Scan for the cell matching the given text and deliver its [x, y] coordinate at center. 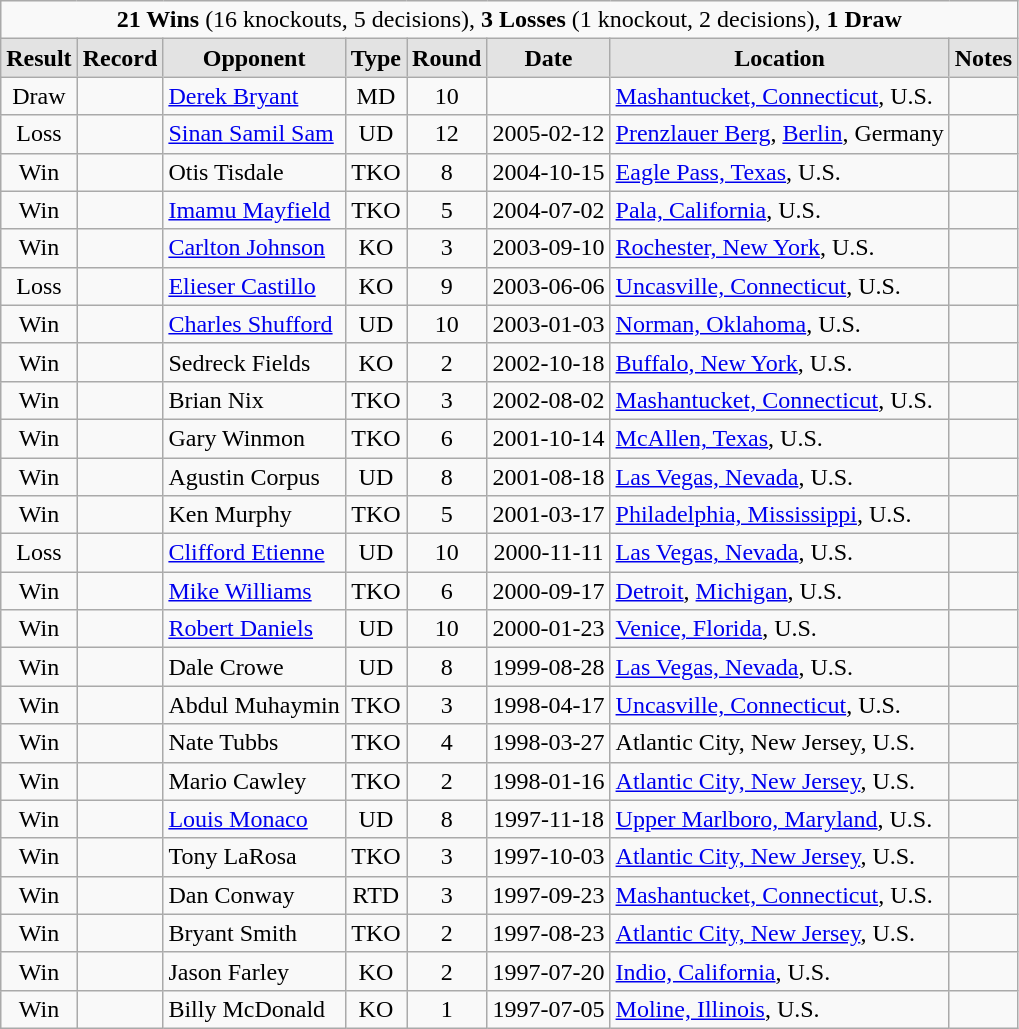
1997-07-05 [548, 1009]
Jason Farley [254, 971]
Type [376, 58]
Rochester, New York, U.S. [780, 248]
2005-02-12 [548, 134]
2002-08-02 [548, 400]
2003-06-06 [548, 286]
Location [780, 58]
Agustin Corpus [254, 477]
Upper Marlboro, Maryland, U.S. [780, 819]
Pala, California, U.S. [780, 210]
MD [376, 96]
2000-01-23 [548, 629]
Billy McDonald [254, 1009]
1997-09-23 [548, 895]
2000-11-11 [548, 553]
Draw [39, 96]
1997-11-18 [548, 819]
Philadelphia, Mississippi, U.S. [780, 515]
Robert Daniels [254, 629]
Nate Tubbs [254, 743]
Brian Nix [254, 400]
Dale Crowe [254, 667]
1998-01-16 [548, 781]
Date [548, 58]
2000-09-17 [548, 591]
Clifford Etienne [254, 553]
21 Wins (16 knockouts, 5 decisions), 3 Losses (1 knockout, 2 decisions), 1 Draw [510, 20]
Notes [983, 58]
McAllen, Texas, U.S. [780, 438]
Prenzlauer Berg, Berlin, Germany [780, 134]
Abdul Muhaymin [254, 705]
2001-03-17 [548, 515]
9 [447, 286]
Round [447, 58]
Charles Shufford [254, 324]
Mike Williams [254, 591]
Result [39, 58]
RTD [376, 895]
Otis Tisdale [254, 172]
Record [120, 58]
12 [447, 134]
2001-10-14 [548, 438]
Mario Cawley [254, 781]
Imamu Mayfield [254, 210]
1997-07-20 [548, 971]
Detroit, Michigan, U.S. [780, 591]
2003-09-10 [548, 248]
Buffalo, New York, U.S. [780, 362]
2003-01-03 [548, 324]
Louis Monaco [254, 819]
1997-10-03 [548, 857]
2002-10-18 [548, 362]
1998-03-27 [548, 743]
4 [447, 743]
Ken Murphy [254, 515]
1997-08-23 [548, 933]
1998-04-17 [548, 705]
Indio, California, U.S. [780, 971]
2004-07-02 [548, 210]
Opponent [254, 58]
1999-08-28 [548, 667]
Sinan Samil Sam [254, 134]
Bryant Smith [254, 933]
Eagle Pass, Texas, U.S. [780, 172]
Moline, Illinois, U.S. [780, 1009]
Gary Winmon [254, 438]
Derek Bryant [254, 96]
Dan Conway [254, 895]
Norman, Oklahoma, U.S. [780, 324]
Sedreck Fields [254, 362]
1 [447, 1009]
Carlton Johnson [254, 248]
Tony LaRosa [254, 857]
2004-10-15 [548, 172]
2001-08-18 [548, 477]
Venice, Florida, U.S. [780, 629]
Elieser Castillo [254, 286]
